Extract the (X, Y) coordinate from the center of the cell holding the provided text.  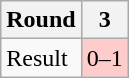
Result (41, 58)
Round (41, 20)
3 (104, 20)
0–1 (104, 58)
